Pinpoint the cell where the given text exists, returning its [x, y] midpoint coordinate. 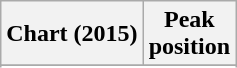
Peakposition [189, 34]
Chart (2015) [72, 34]
